Return (x, y) of the center of cell containing provided text 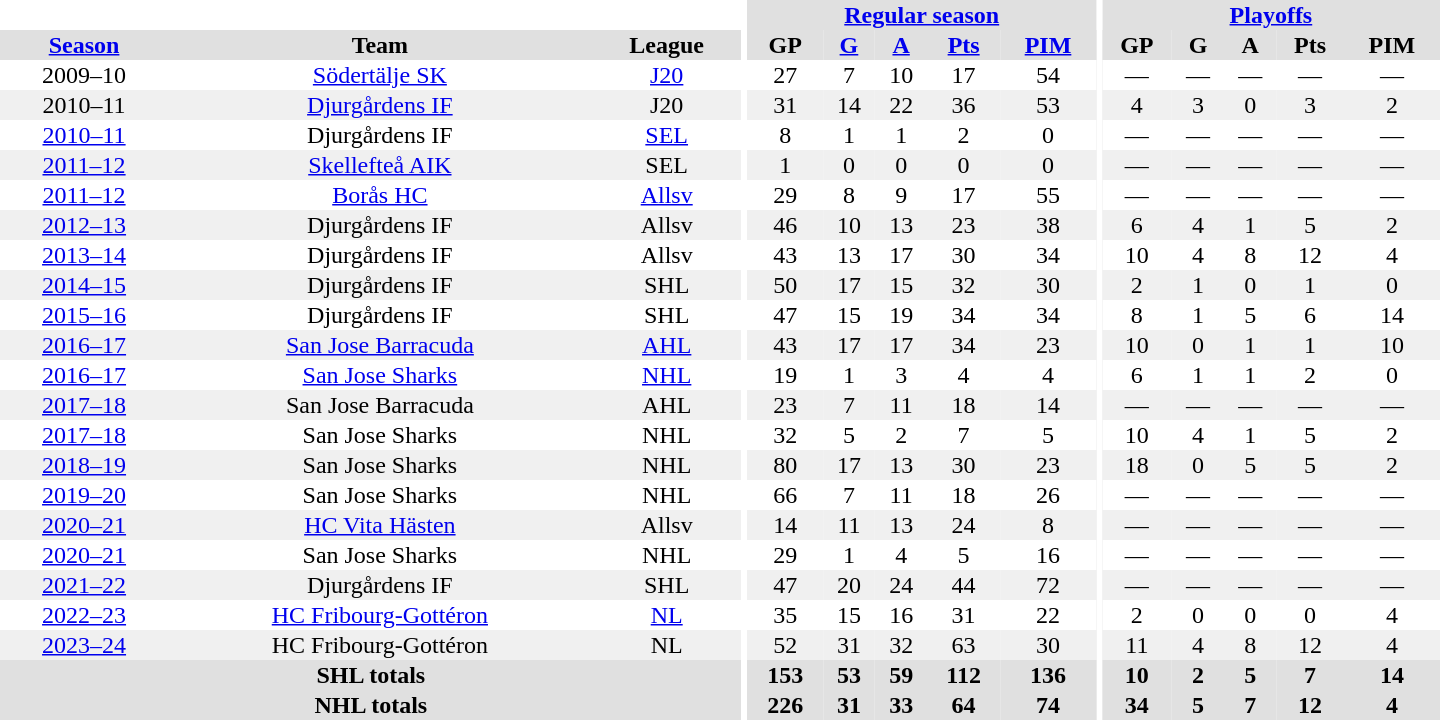
50 (786, 285)
SHL totals (371, 675)
Borås HC (380, 195)
Season (84, 45)
26 (1048, 495)
League (667, 45)
80 (786, 465)
66 (786, 495)
44 (964, 585)
226 (786, 705)
74 (1048, 705)
2022–23 (84, 615)
2018–19 (84, 465)
55 (1048, 195)
Regular season (922, 15)
2021–22 (84, 585)
63 (964, 645)
Team (380, 45)
Skellefteå AIK (380, 165)
64 (964, 705)
20 (849, 585)
33 (901, 705)
NHL totals (371, 705)
54 (1048, 75)
27 (786, 75)
136 (1048, 675)
2009–10 (84, 75)
2019–20 (84, 495)
52 (786, 645)
2015–16 (84, 315)
38 (1048, 225)
59 (901, 675)
9 (901, 195)
72 (1048, 585)
2013–14 (84, 255)
35 (786, 615)
112 (964, 675)
36 (964, 105)
2012–13 (84, 225)
HC Vita Hästen (380, 525)
Södertälje SK (380, 75)
46 (786, 225)
2023–24 (84, 645)
Playoffs (1271, 15)
2014–15 (84, 285)
153 (786, 675)
